Return the (X, Y) coordinate for the center point of the cell that contains the specified text.  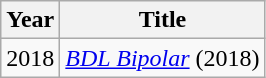
BDL Bipolar (2018) (162, 58)
Title (162, 20)
2018 (30, 58)
Year (30, 20)
